Return the [x, y] coordinate for the center point of the cell that contains the specified text.  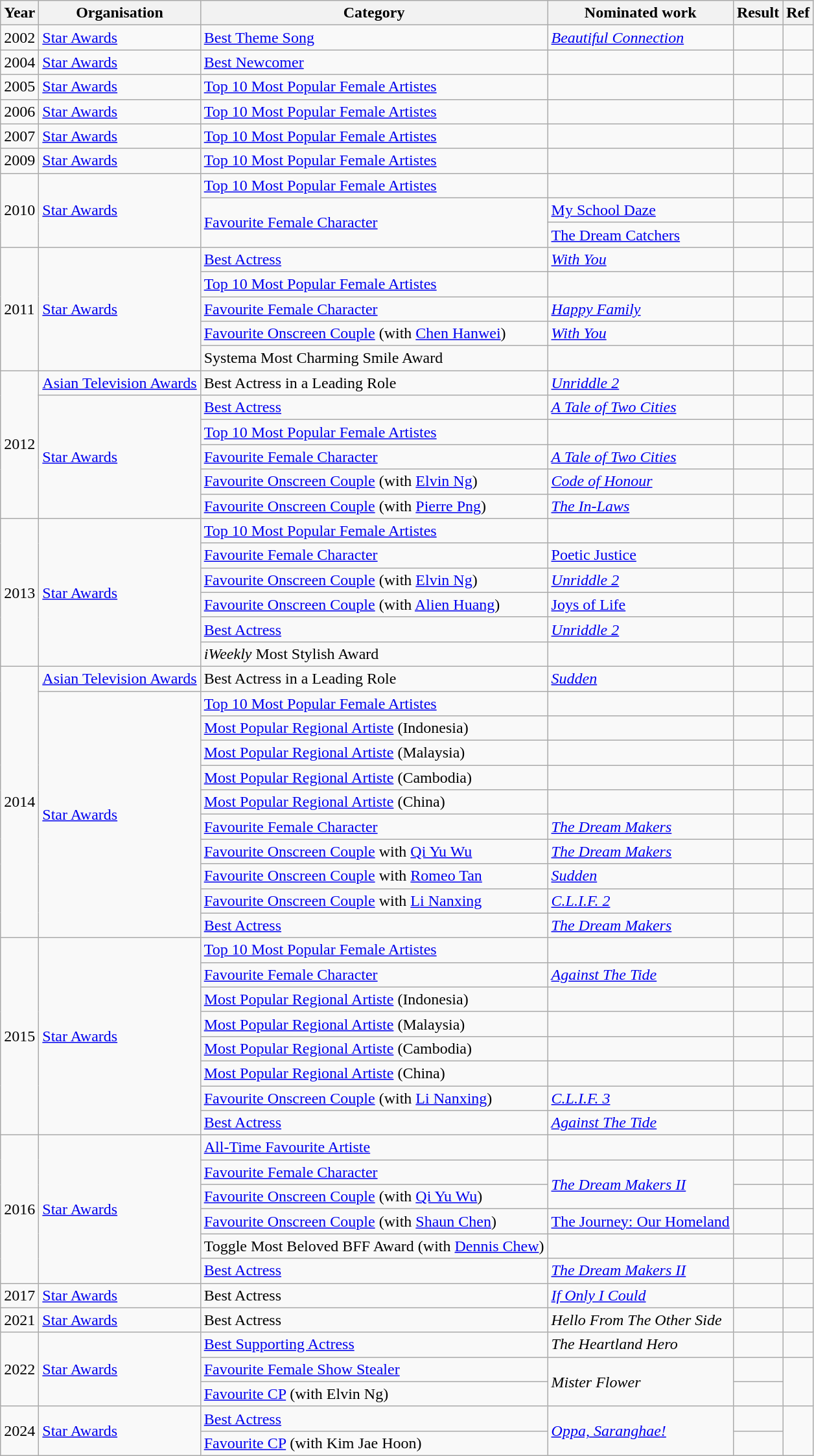
All-Time Favourite Artiste [374, 1148]
2002 [19, 38]
Favourite Onscreen Couple (with Shaun Chen) [374, 1221]
Poetic Justice [640, 555]
Favourite Onscreen Couple with Li Nanxing [374, 901]
Organisation [119, 13]
Favourite Onscreen Couple (with Li Nanxing) [374, 1098]
2021 [19, 1320]
2015 [19, 1036]
Ref [798, 13]
2014 [19, 802]
Best Supporting Actress [374, 1345]
Hello From The Other Side [640, 1320]
2011 [19, 308]
Happy Family [640, 309]
Year [19, 13]
Favourite Female Show Stealer [374, 1369]
If Only I Could [640, 1295]
C.L.I.F. 2 [640, 901]
Favourite Onscreen Couple (with Alien Huang) [374, 605]
Mister Flower [640, 1381]
2004 [19, 62]
2009 [19, 161]
Systema Most Charming Smile Award [374, 358]
Favourite Onscreen Couple with Qi Yu Wu [374, 851]
2022 [19, 1369]
2017 [19, 1295]
The Dream Catchers [640, 235]
Toggle Most Beloved BFF Award (with Dennis Chew) [374, 1246]
Category [374, 13]
Best Theme Song [374, 38]
Favourite Onscreen Couple with Romeo Tan [374, 876]
Best Newcomer [374, 62]
2005 [19, 87]
Code of Honour [640, 481]
Result [758, 13]
Favourite Onscreen Couple (with Qi Yu Wu) [374, 1197]
My School Daze [640, 210]
2010 [19, 210]
Favourite Onscreen Couple (with Pierre Png) [374, 506]
Beautiful Connection [640, 38]
2013 [19, 592]
2016 [19, 1209]
Favourite Onscreen Couple (with Chen Hanwei) [374, 334]
2024 [19, 1431]
C.L.I.F. 3 [640, 1098]
The Journey: Our Homeland [640, 1221]
The Heartland Hero [640, 1345]
Oppa, Saranghae! [640, 1431]
Favourite CP (with Elvin Ng) [374, 1394]
The In-Laws [640, 506]
Nominated work [640, 13]
iWeekly Most Stylish Award [374, 654]
2006 [19, 111]
Favourite CP (with Kim Jae Hoon) [374, 1443]
2012 [19, 445]
Joys of Life [640, 605]
2007 [19, 136]
